Locate the cell with the specified text and output its [X, Y] center coordinate. 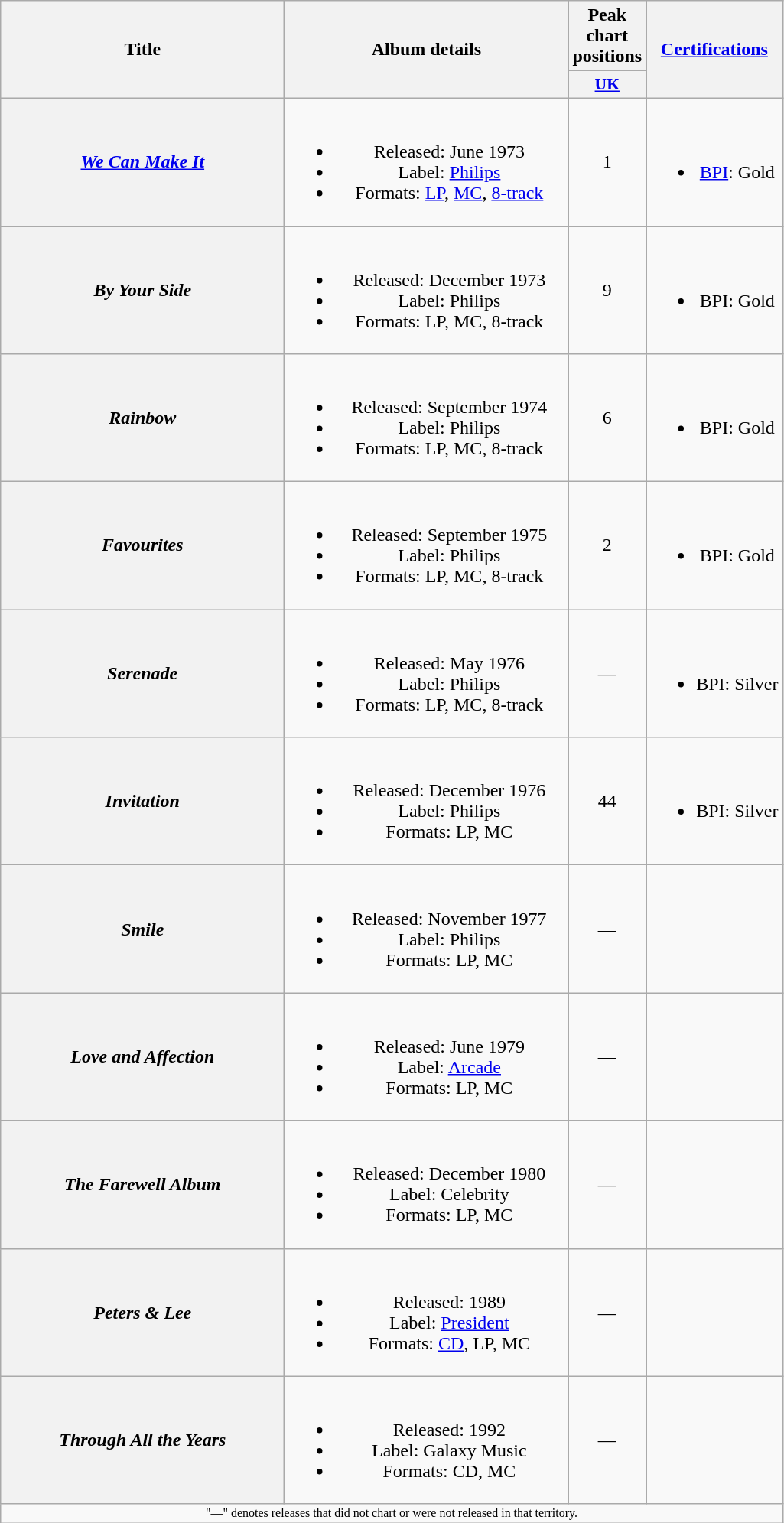
9 [607, 291]
Released: December 1973Label: PhilipsFormats: LP, MC, 8-track [427, 291]
Smile [142, 929]
Released: December 1980Label: CelebrityFormats: LP, MC [427, 1184]
Released: December 1976Label: PhilipsFormats: LP, MC [427, 802]
"—" denotes releases that did not chart or were not released in that territory. [392, 1513]
By Your Side [142, 291]
Rainbow [142, 418]
Released: September 1974Label: PhilipsFormats: LP, MC, 8-track [427, 418]
Favourites [142, 546]
Released: November 1977Label: PhilipsFormats: LP, MC [427, 929]
Released: 1989Label: PresidentFormats: CD, LP, MC [427, 1313]
Peak chart positions [607, 36]
Released: June 1979Label: ArcadeFormats: LP, MC [427, 1057]
Released: 1992Label: Galaxy MusicFormats: CD, MC [427, 1440]
Released: June 1973Label: PhilipsFormats: LP, MC, 8-track [427, 162]
Peters & Lee [142, 1313]
Released: May 1976Label: PhilipsFormats: LP, MC, 8-track [427, 673]
2 [607, 546]
Through All the Years [142, 1440]
UK [607, 85]
Invitation [142, 802]
Title [142, 50]
1 [607, 162]
Serenade [142, 673]
Released: September 1975Label: PhilipsFormats: LP, MC, 8-track [427, 546]
44 [607, 802]
Love and Affection [142, 1057]
Album details [427, 50]
The Farewell Album [142, 1184]
We Can Make It [142, 162]
6 [607, 418]
Certifications [714, 50]
